Pinpoint the cell where the given text exists, returning its [X, Y] midpoint coordinate. 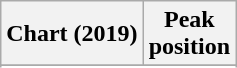
Chart (2019) [72, 34]
Peakposition [189, 34]
